Extract the (X, Y) coordinate from the center of the cell holding the provided text.  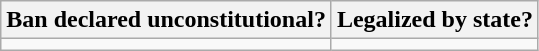
Legalized by state? (434, 20)
Ban declared unconstitutional? (166, 20)
